Return the [X, Y] coordinate for the center point of the cell that contains the specified text.  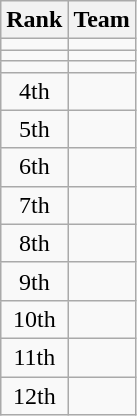
12th [34, 395]
5th [34, 129]
7th [34, 205]
11th [34, 357]
Team [102, 20]
8th [34, 243]
6th [34, 167]
4th [34, 91]
9th [34, 281]
10th [34, 319]
Rank [34, 20]
